Search for the cell housing the specified text and yield its (x, y) center coordinate. 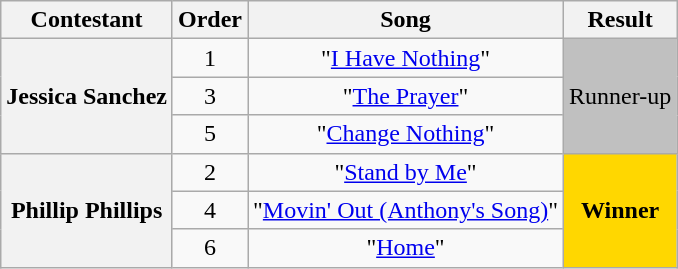
"Stand by Me" (406, 172)
2 (210, 172)
5 (210, 134)
1 (210, 58)
3 (210, 96)
Phillip Phillips (87, 210)
"I Have Nothing" (406, 58)
6 (210, 248)
4 (210, 210)
Result (620, 20)
Runner-up (620, 96)
Jessica Sanchez (87, 96)
Song (406, 20)
Winner (620, 210)
Contestant (87, 20)
"The Prayer" (406, 96)
"Movin' Out (Anthony's Song)" (406, 210)
Order (210, 20)
"Change Nothing" (406, 134)
"Home" (406, 248)
